Search for the cell housing the specified text and yield its [x, y] center coordinate. 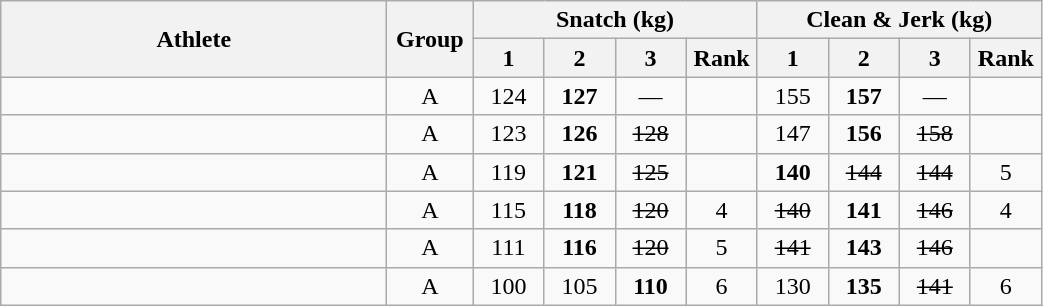
127 [580, 96]
125 [650, 172]
116 [580, 248]
119 [508, 172]
123 [508, 134]
157 [864, 96]
Group [430, 39]
115 [508, 210]
105 [580, 286]
143 [864, 248]
Snatch (kg) [615, 20]
128 [650, 134]
Athlete [194, 39]
Clean & Jerk (kg) [899, 20]
118 [580, 210]
130 [792, 286]
126 [580, 134]
110 [650, 286]
121 [580, 172]
135 [864, 286]
158 [934, 134]
147 [792, 134]
100 [508, 286]
124 [508, 96]
156 [864, 134]
111 [508, 248]
155 [792, 96]
